Identify which cell holds the provided text, then report its (x, y) central coordinate. 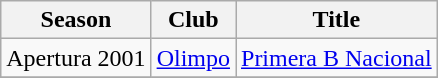
Title (337, 20)
Season (76, 20)
Primera B Nacional (337, 58)
Olimpo (193, 58)
Apertura 2001 (76, 58)
Club (193, 20)
